Output the (x, y) coordinate of the center of the cell containing the given text.  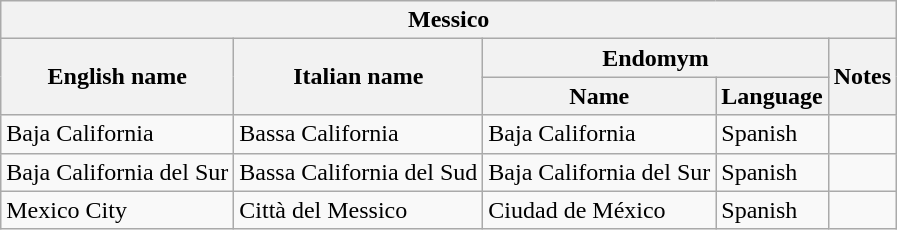
Messico (449, 20)
Bassa California (358, 134)
Città del Messico (358, 210)
Ciudad de México (600, 210)
Italian name (358, 77)
English name (118, 77)
Notes (862, 77)
Name (600, 96)
Endomym (656, 58)
Bassa California del Sud (358, 172)
Mexico City (118, 210)
Language (772, 96)
